For the text-containing cell, return its midpoint in [x, y] coordinate format. 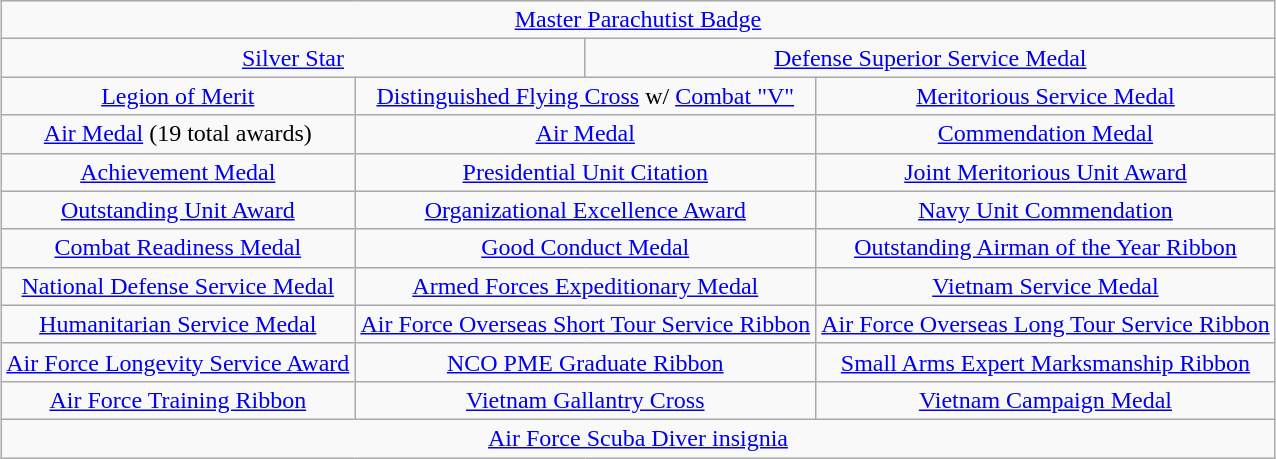
Vietnam Service Medal [1046, 286]
Small Arms Expert Marksmanship Ribbon [1046, 362]
Achievement Medal [178, 172]
National Defense Service Medal [178, 286]
Humanitarian Service Medal [178, 324]
Joint Meritorious Unit Award [1046, 172]
Meritorious Service Medal [1046, 96]
Silver Star [293, 58]
Outstanding Airman of the Year Ribbon [1046, 248]
Organizational Excellence Award [586, 210]
Defense Superior Service Medal [930, 58]
Distinguished Flying Cross w/ Combat "V" [586, 96]
Air Force Overseas Short Tour Service Ribbon [586, 324]
Commendation Medal [1046, 134]
Navy Unit Commendation [1046, 210]
Air Force Overseas Long Tour Service Ribbon [1046, 324]
Air Medal (19 total awards) [178, 134]
Combat Readiness Medal [178, 248]
NCO PME Graduate Ribbon [586, 362]
Presidential Unit Citation [586, 172]
Vietnam Campaign Medal [1046, 400]
Legion of Merit [178, 96]
Air Force Scuba Diver insignia [638, 438]
Air Force Longevity Service Award [178, 362]
Armed Forces Expeditionary Medal [586, 286]
Air Medal [586, 134]
Vietnam Gallantry Cross [586, 400]
Outstanding Unit Award [178, 210]
Master Parachutist Badge [638, 20]
Air Force Training Ribbon [178, 400]
Good Conduct Medal [586, 248]
